Provide the (x, y) coordinate of the cell's center where the given text is located.  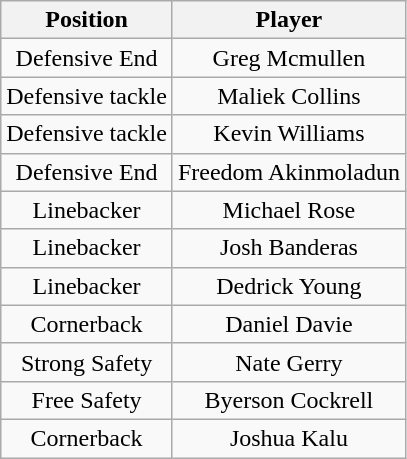
Michael Rose (288, 210)
Strong Safety (87, 362)
Dedrick Young (288, 286)
Josh Banderas (288, 248)
Nate Gerry (288, 362)
Joshua Kalu (288, 438)
Position (87, 20)
Daniel Davie (288, 324)
Greg Mcmullen (288, 58)
Free Safety (87, 400)
Player (288, 20)
Kevin Williams (288, 134)
Freedom Akinmoladun (288, 172)
Byerson Cockrell (288, 400)
Maliek Collins (288, 96)
